Find where the given text appears and provide that cell's center as [x, y] coordinate. 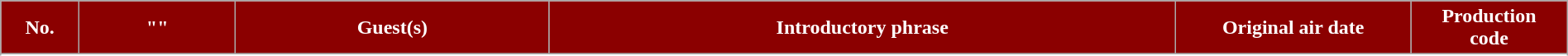
No. [40, 28]
"" [157, 28]
Original air date [1293, 28]
Introductory phrase [863, 28]
Guest(s) [392, 28]
Production code [1489, 28]
